Capture the cell that displays the provided text and extract its (x, y) central coordinate. 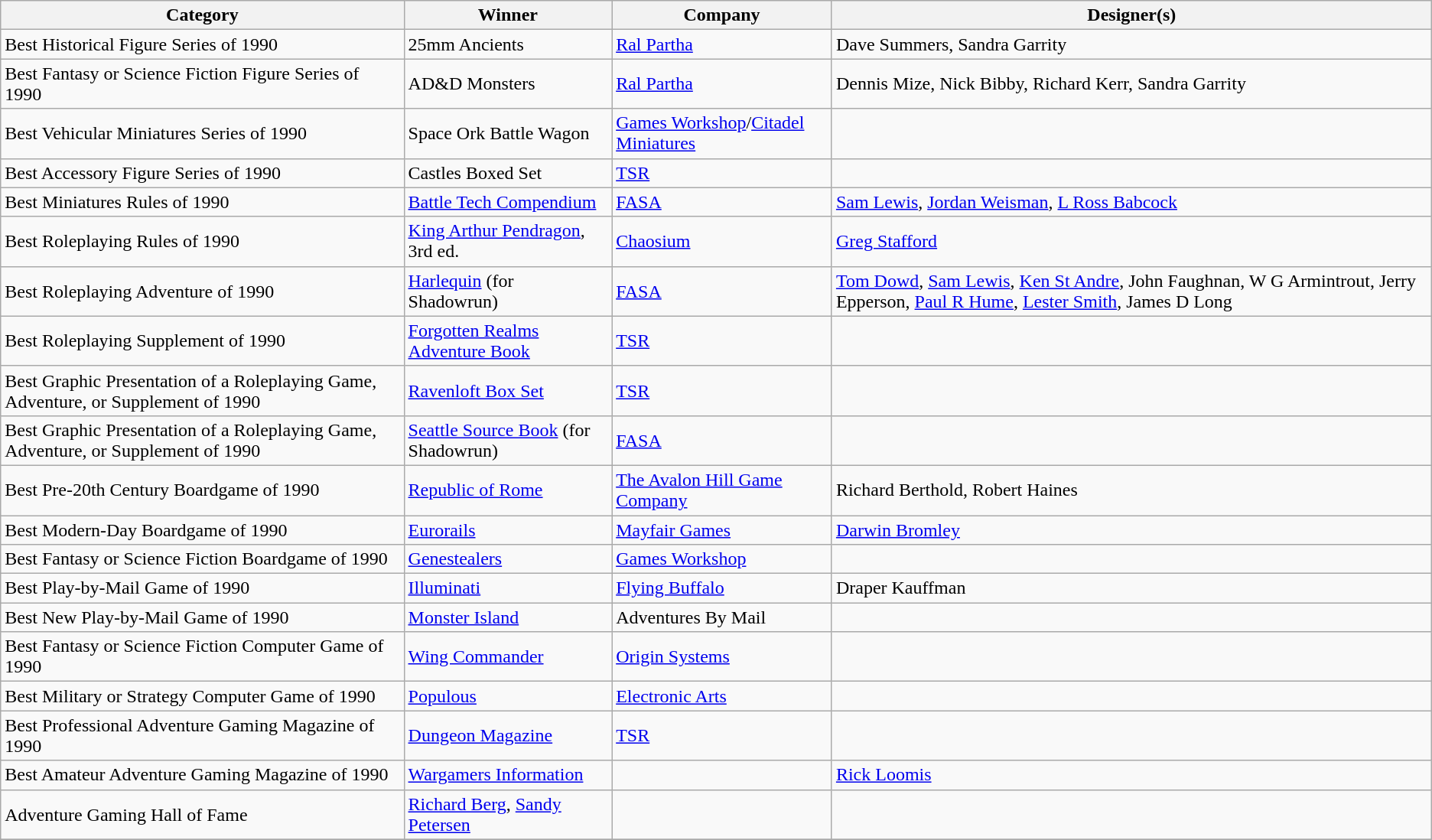
Best Pre-20th Century Boardgame of 1990 (202, 490)
Republic of Rome (508, 490)
Games Workshop (722, 559)
Electronic Arts (722, 696)
Designer(s) (1131, 15)
Space Ork Battle Wagon (508, 133)
King Arthur Pendragon, 3rd ed. (508, 242)
Category (202, 15)
Games Workshop/Citadel Miniatures (722, 133)
Wing Commander (508, 656)
Richard Berg, Sandy Petersen (508, 814)
Best Historical Figure Series of 1990 (202, 44)
Greg Stafford (1131, 242)
Best Fantasy or Science Fiction Figure Series of 1990 (202, 84)
AD&D Monsters (508, 84)
Mayfair Games (722, 530)
Harlequin (for Shadowrun) (508, 291)
Tom Dowd, Sam Lewis, Ken St Andre, John Faughnan, W G Armintrout, Jerry Epperson, Paul R Hume, Lester Smith, James D Long (1131, 291)
Best Roleplaying Rules of 1990 (202, 242)
Best Fantasy or Science Fiction Computer Game of 1990 (202, 656)
Origin Systems (722, 656)
Chaosium (722, 242)
Best Accessory Figure Series of 1990 (202, 173)
Best Roleplaying Supplement of 1990 (202, 341)
Best Miniatures Rules of 1990 (202, 202)
25mm Ancients (508, 44)
Richard Berthold, Robert Haines (1131, 490)
Company (722, 15)
Sam Lewis, Jordan Weisman, L Ross Babcock (1131, 202)
Winner (508, 15)
Dungeon Magazine (508, 736)
Best Professional Adventure Gaming Magazine of 1990 (202, 736)
Eurorails (508, 530)
Best Fantasy or Science Fiction Boardgame of 1990 (202, 559)
Adventures By Mail (722, 617)
Best Modern-Day Boardgame of 1990 (202, 530)
Best Amateur Adventure Gaming Magazine of 1990 (202, 775)
Darwin Bromley (1131, 530)
Battle Tech Compendium (508, 202)
Dave Summers, Sandra Garrity (1131, 44)
Dennis Mize, Nick Bibby, Richard Kerr, Sandra Garrity (1131, 84)
Genestealers (508, 559)
Rick Loomis (1131, 775)
Best Roleplaying Adventure of 1990 (202, 291)
Forgotten Realms Adventure Book (508, 341)
Ravenloft Box Set (508, 390)
Castles Boxed Set (508, 173)
Best New Play-by-Mail Game of 1990 (202, 617)
Seattle Source Book (for Shadowrun) (508, 441)
Best Vehicular Miniatures Series of 1990 (202, 133)
Adventure Gaming Hall of Fame (202, 814)
Monster Island (508, 617)
Wargamers Information (508, 775)
The Avalon Hill Game Company (722, 490)
Best Military or Strategy Computer Game of 1990 (202, 696)
Illuminati (508, 588)
Flying Buffalo (722, 588)
Populous (508, 696)
Best Play-by-Mail Game of 1990 (202, 588)
Draper Kauffman (1131, 588)
